Return the [x, y] coordinate for the center point of the cell that contains the specified text.  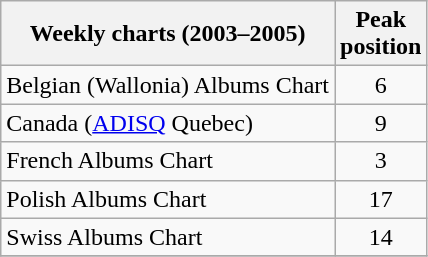
Swiss Albums Chart [168, 237]
Belgian (Wallonia) Albums Chart [168, 85]
3 [380, 161]
French Albums Chart [168, 161]
17 [380, 199]
Canada (ADISQ Quebec) [168, 123]
14 [380, 237]
9 [380, 123]
Peakposition [380, 34]
6 [380, 85]
Weekly charts (2003–2005) [168, 34]
Polish Albums Chart [168, 199]
